Scan for the cell matching the given text and deliver its [X, Y] coordinate at center. 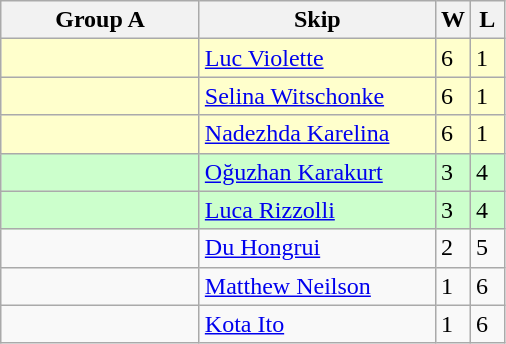
Kota Ito [317, 324]
Oğuzhan Karakurt [317, 172]
W [452, 20]
Matthew Neilson [317, 286]
Nadezhda Karelina [317, 134]
Luca Rizzolli [317, 210]
Group A [100, 20]
5 [487, 248]
Skip [317, 20]
Selina Witschonke [317, 96]
Du Hongrui [317, 248]
L [487, 20]
Luc Violette [317, 58]
2 [452, 248]
